Scan for the cell matching the given text and deliver its [X, Y] coordinate at center. 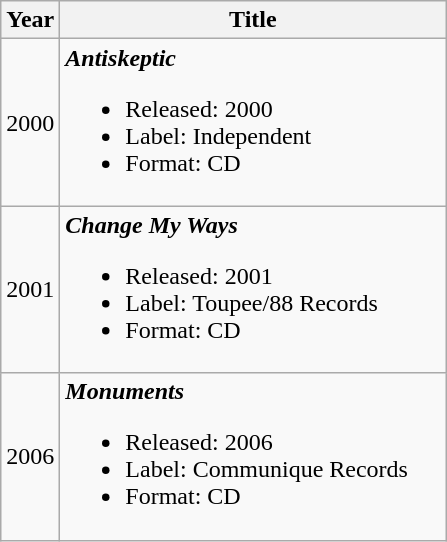
2006 [30, 456]
MonumentsReleased: 2006Label: Communique RecordsFormat: CD [253, 456]
Year [30, 20]
Change My WaysReleased: 2001Label: Toupee/88 RecordsFormat: CD [253, 290]
2001 [30, 290]
2000 [30, 122]
Title [253, 20]
AntiskepticReleased: 2000Label: IndependentFormat: CD [253, 122]
